For the text-containing cell, return its midpoint in [x, y] coordinate format. 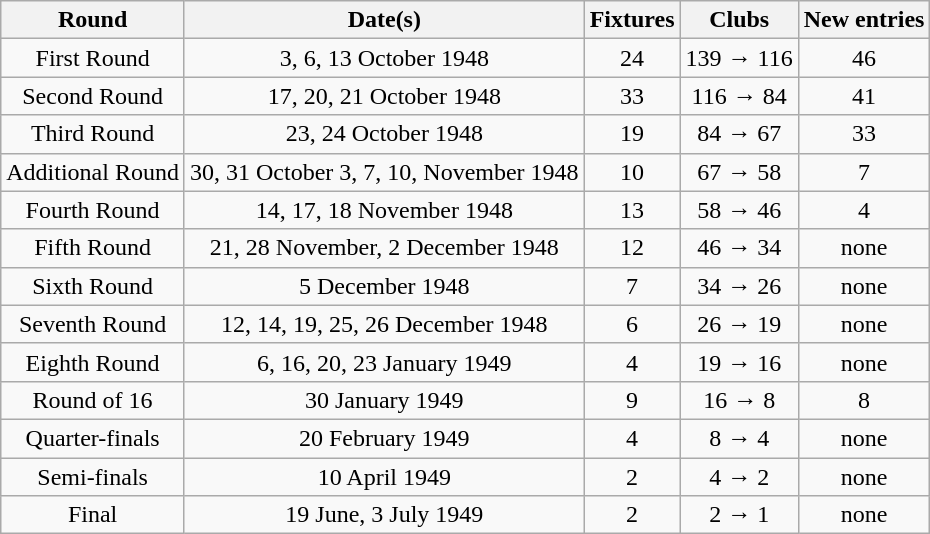
New entries [864, 20]
19 [632, 134]
5 December 1948 [384, 286]
6 [632, 324]
Semi-finals [93, 477]
34 → 26 [739, 286]
24 [632, 58]
116 → 84 [739, 96]
2 → 1 [739, 515]
41 [864, 96]
8 → 4 [739, 438]
Final [93, 515]
Seventh Round [93, 324]
26 → 19 [739, 324]
Round [93, 20]
Additional Round [93, 172]
21, 28 November, 2 December 1948 [384, 248]
Clubs [739, 20]
8 [864, 400]
12, 14, 19, 25, 26 December 1948 [384, 324]
Date(s) [384, 20]
19 → 16 [739, 362]
16 → 8 [739, 400]
23, 24 October 1948 [384, 134]
Second Round [93, 96]
9 [632, 400]
First Round [93, 58]
6, 16, 20, 23 January 1949 [384, 362]
10 [632, 172]
30, 31 October 3, 7, 10, November 1948 [384, 172]
67 → 58 [739, 172]
14, 17, 18 November 1948 [384, 210]
Fourth Round [93, 210]
Third Round [93, 134]
19 June, 3 July 1949 [384, 515]
17, 20, 21 October 1948 [384, 96]
Round of 16 [93, 400]
Eighth Round [93, 362]
4 → 2 [739, 477]
139 → 116 [739, 58]
13 [632, 210]
20 February 1949 [384, 438]
30 January 1949 [384, 400]
46 [864, 58]
3, 6, 13 October 1948 [384, 58]
84 → 67 [739, 134]
Fifth Round [93, 248]
Sixth Round [93, 286]
46 → 34 [739, 248]
10 April 1949 [384, 477]
Quarter-finals [93, 438]
Fixtures [632, 20]
12 [632, 248]
58 → 46 [739, 210]
